Identify which cell holds the provided text, then report its [x, y] central coordinate. 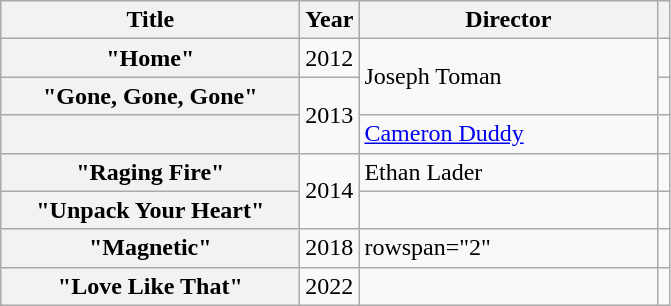
2022 [330, 286]
"Magnetic" [150, 248]
Cameron Duddy [508, 134]
2012 [330, 58]
2018 [330, 248]
Joseph Toman [508, 77]
"Gone, Gone, Gone" [150, 96]
"Unpack Your Heart" [150, 210]
Year [330, 20]
2014 [330, 191]
2013 [330, 115]
"Love Like That" [150, 286]
rowspan="2" [508, 248]
"Raging Fire" [150, 172]
Director [508, 20]
"Home" [150, 58]
Title [150, 20]
Ethan Lader [508, 172]
